Output the [X, Y] coordinate of the center of the cell containing the given text.  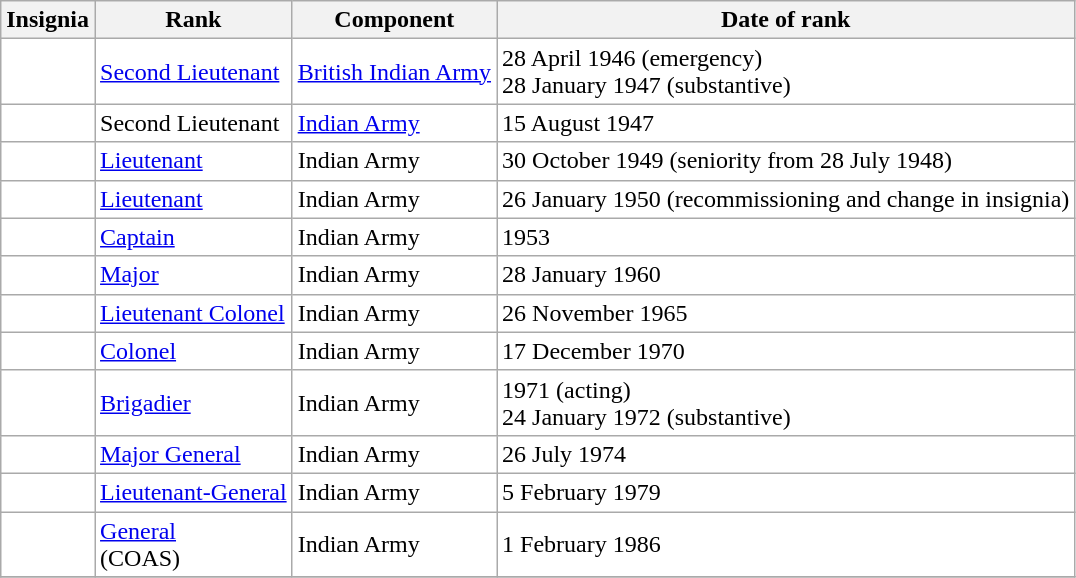
Brigadier [194, 402]
Captain [194, 237]
Lieutenant-General [194, 492]
1971 (acting)24 January 1972 (substantive) [786, 402]
British Indian Army [394, 72]
Major General [194, 454]
Colonel [194, 351]
5 February 1979 [786, 492]
Major [194, 275]
Insignia [48, 20]
Lieutenant Colonel [194, 313]
Date of rank [786, 20]
17 December 1970 [786, 351]
1 February 1986 [786, 544]
Component [394, 20]
General(COAS) [194, 544]
15 August 1947 [786, 123]
30 October 1949 (seniority from 28 July 1948) [786, 161]
28 January 1960 [786, 275]
26 January 1950 (recommissioning and change in insignia) [786, 199]
26 November 1965 [786, 313]
1953 [786, 237]
26 July 1974 [786, 454]
28 April 1946 (emergency)28 January 1947 (substantive) [786, 72]
Rank [194, 20]
